Detect which cell encompasses the target text, then output its (X, Y) center coordinate. 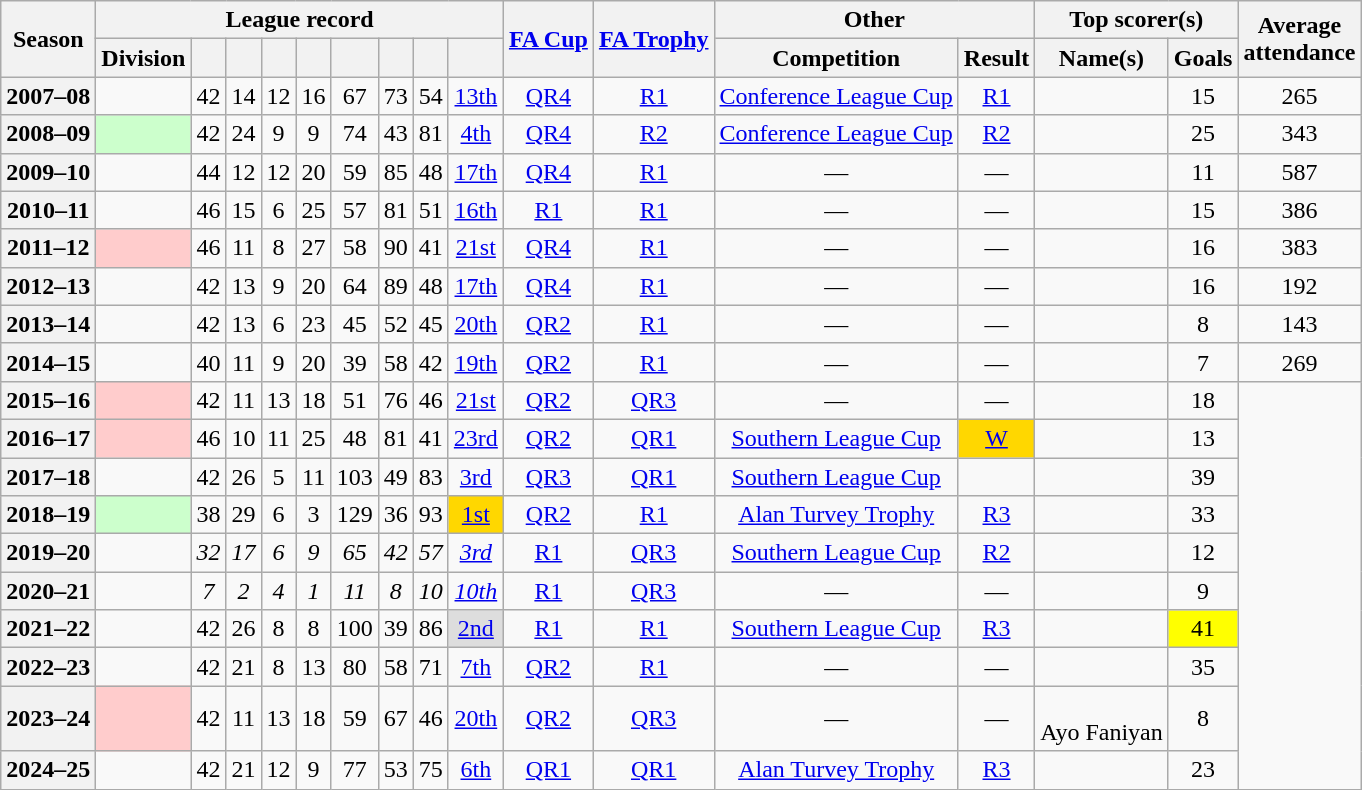
80 (354, 667)
32 (208, 553)
2020–21 (48, 591)
2007–08 (48, 96)
49 (396, 477)
17 (244, 553)
100 (354, 629)
29 (244, 515)
269 (1300, 362)
6th (476, 770)
4th (476, 134)
3 (314, 515)
75 (430, 770)
383 (1300, 248)
192 (1300, 286)
2011–12 (48, 248)
2017–18 (48, 477)
League record (300, 20)
40 (208, 362)
143 (1300, 324)
85 (396, 172)
36 (396, 515)
5 (278, 477)
44 (208, 172)
2013–14 (48, 324)
24 (244, 134)
1 (314, 591)
93 (430, 515)
10th (476, 591)
2022–23 (48, 667)
FA Cup (548, 39)
54 (430, 96)
Other (874, 20)
2019–20 (48, 553)
4 (278, 591)
71 (430, 667)
16th (476, 210)
Top scorer(s) (1136, 20)
2 (244, 591)
33 (1203, 515)
2015–16 (48, 400)
90 (396, 248)
64 (354, 286)
38 (208, 515)
2023–24 (48, 718)
76 (396, 400)
343 (1300, 134)
43 (396, 134)
Result (996, 58)
27 (314, 248)
FA Trophy (654, 39)
2014–15 (48, 362)
1st (476, 515)
86 (430, 629)
W (996, 438)
Name(s) (1102, 58)
2016–17 (48, 438)
13th (476, 96)
2024–25 (48, 770)
2008–09 (48, 134)
2009–10 (48, 172)
77 (354, 770)
2010–11 (48, 210)
52 (396, 324)
53 (396, 770)
7th (476, 667)
14 (244, 96)
19th (476, 362)
2021–22 (48, 629)
129 (354, 515)
23rd (476, 438)
Competition (836, 58)
Averageattendance (1300, 39)
Division (144, 58)
35 (1203, 667)
2012–13 (48, 286)
89 (396, 286)
73 (396, 96)
83 (430, 477)
2018–19 (48, 515)
Goals (1203, 58)
65 (354, 553)
265 (1300, 96)
103 (354, 477)
74 (354, 134)
Season (48, 39)
386 (1300, 210)
Ayo Faniyan (1102, 718)
2nd (476, 629)
587 (1300, 172)
